Pinpoint the cell where the given text exists, returning its [x, y] midpoint coordinate. 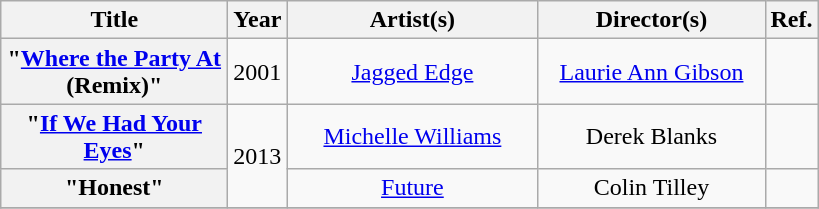
Colin Tilley [652, 188]
Laurie Ann Gibson [652, 72]
Ref. [792, 20]
Michelle Williams [412, 136]
Artist(s) [412, 20]
"Where the Party At (Remix)" [114, 72]
Future [412, 188]
"Honest" [114, 188]
Derek Blanks [652, 136]
Title [114, 20]
2013 [258, 156]
Year [258, 20]
Jagged Edge [412, 72]
Director(s) [652, 20]
2001 [258, 72]
"If We Had Your Eyes" [114, 136]
